From the cell containing the given text, extract its center point as [x, y] coordinate. 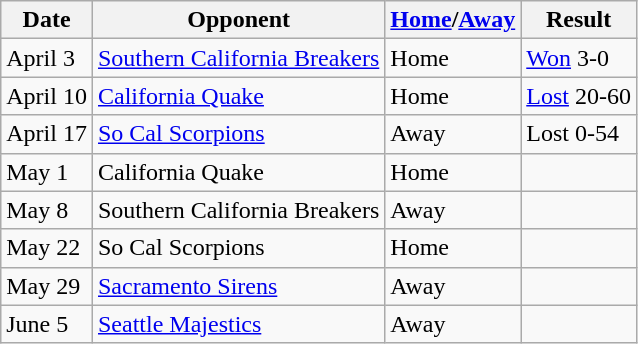
April 17 [47, 134]
Seattle Majestics [238, 324]
May 8 [47, 210]
June 5 [47, 324]
Lost 0-54 [579, 134]
Date [47, 20]
Won 3-0 [579, 58]
Home/Away [453, 20]
May 29 [47, 286]
May 22 [47, 248]
Opponent [238, 20]
Sacramento Sirens [238, 286]
Lost 20-60 [579, 96]
April 10 [47, 96]
Result [579, 20]
May 1 [47, 172]
April 3 [47, 58]
